Capture the cell that displays the provided text and extract its [x, y] central coordinate. 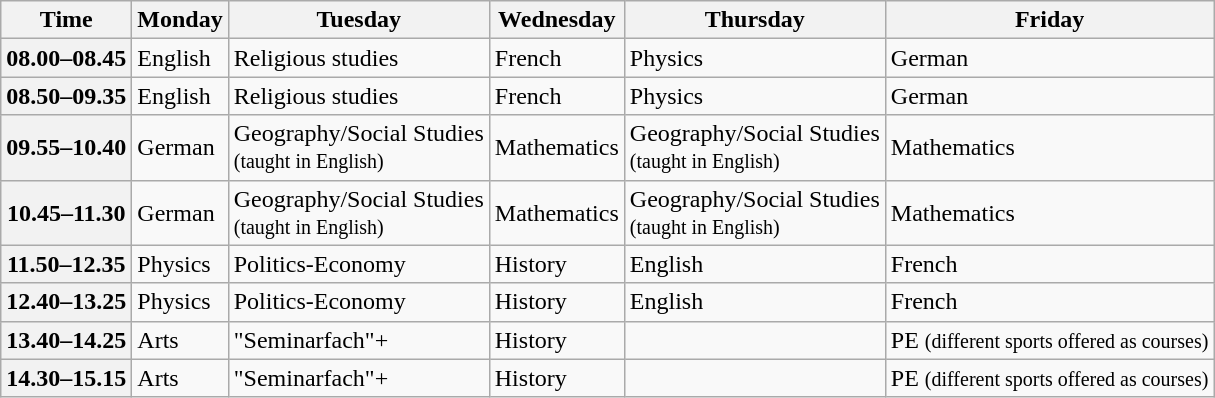
08.50–09.35 [66, 96]
Tuesday [358, 20]
09.55–10.40 [66, 148]
13.40–14.25 [66, 340]
11.50–12.35 [66, 264]
12.40–13.25 [66, 302]
Thursday [754, 20]
Monday [180, 20]
Time [66, 20]
10.45–11.30 [66, 212]
Wednesday [556, 20]
08.00–08.45 [66, 58]
Friday [1050, 20]
14.30–15.15 [66, 378]
